For the text-containing cell, return its midpoint in (x, y) coordinate format. 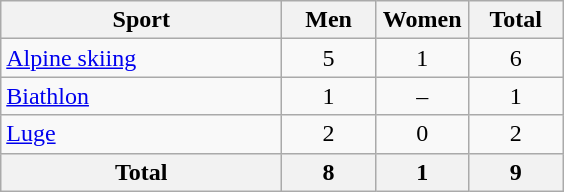
5 (329, 58)
Alpine skiing (142, 58)
– (422, 96)
Luge (142, 134)
8 (329, 172)
Men (329, 20)
Biathlon (142, 96)
9 (516, 172)
6 (516, 58)
0 (422, 134)
Women (422, 20)
Sport (142, 20)
